For the text-containing cell, return its midpoint in [X, Y] coordinate format. 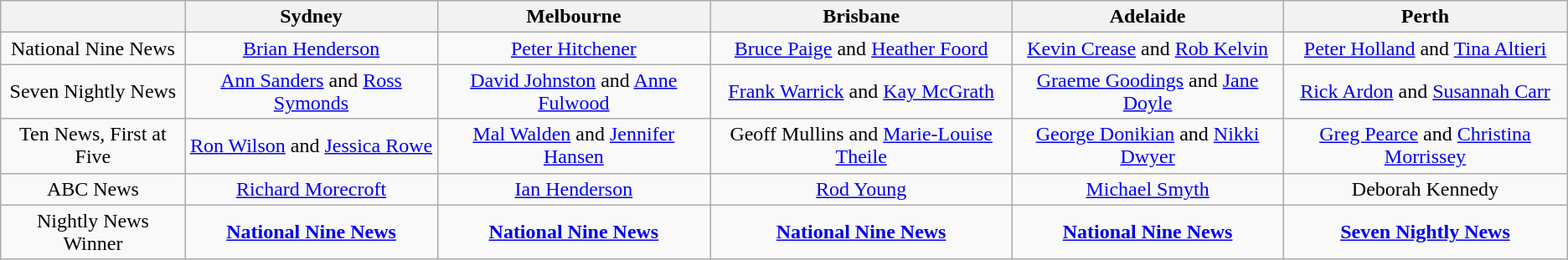
Bruce Paige and Heather Foord [861, 48]
Ron Wilson and Jessica Rowe [312, 145]
Rod Young [861, 189]
Geoff Mullins and Marie-Louise Theile [861, 145]
Ann Sanders and Ross Symonds [312, 92]
Melbourne [574, 17]
Rick Ardon and Susannah Carr [1426, 92]
Peter Holland and Tina Altieri [1426, 48]
ABC News [93, 189]
George Donikian and Nikki Dwyer [1148, 145]
Brisbane [861, 17]
Sydney [312, 17]
David Johnston and Anne Fulwood [574, 92]
Perth [1426, 17]
Richard Morecroft [312, 189]
Ian Henderson [574, 189]
Mal Walden and Jennifer Hansen [574, 145]
Deborah Kennedy [1426, 189]
Michael Smyth [1148, 189]
Brian Henderson [312, 48]
Peter Hitchener [574, 48]
Kevin Crease and Rob Kelvin [1148, 48]
Greg Pearce and Christina Morrissey [1426, 145]
Frank Warrick and Kay McGrath [861, 92]
Ten News, First at Five [93, 145]
Graeme Goodings and Jane Doyle [1148, 92]
Adelaide [1148, 17]
Nightly News Winner [93, 232]
